Determine the (X, Y) coordinate at the center of the cell enclosing the given text.  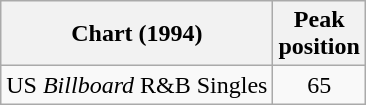
65 (319, 85)
Chart (1994) (137, 34)
US Billboard R&B Singles (137, 85)
Peakposition (319, 34)
